For the text-containing cell, return its midpoint in [X, Y] coordinate format. 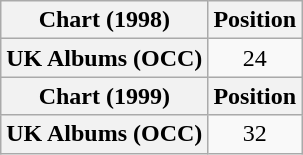
32 [255, 134]
Chart (1999) [104, 96]
Chart (1998) [104, 20]
24 [255, 58]
